Detect which cell encompasses the target text, then output its [X, Y] center coordinate. 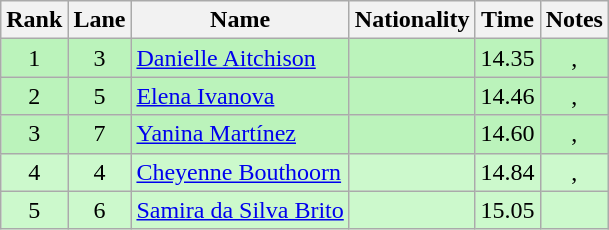
15.05 [508, 210]
14.35 [508, 58]
Yanina Martínez [240, 134]
14.46 [508, 96]
Rank [34, 20]
Danielle Aitchison [240, 58]
Samira da Silva Brito [240, 210]
Notes [574, 20]
2 [34, 96]
Cheyenne Bouthoorn [240, 172]
Time [508, 20]
Lane [100, 20]
7 [100, 134]
1 [34, 58]
Nationality [412, 20]
6 [100, 210]
Elena Ivanova [240, 96]
Name [240, 20]
14.60 [508, 134]
14.84 [508, 172]
